Capture the cell that displays the provided text and extract its [x, y] central coordinate. 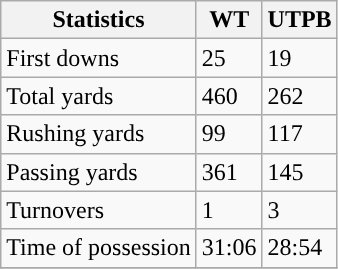
99 [229, 134]
25 [229, 58]
361 [229, 172]
145 [300, 172]
262 [300, 96]
WT [229, 20]
3 [300, 210]
Rushing yards [99, 134]
28:54 [300, 248]
Total yards [99, 96]
117 [300, 134]
UTPB [300, 20]
Turnovers [99, 210]
19 [300, 58]
Statistics [99, 20]
460 [229, 96]
31:06 [229, 248]
First downs [99, 58]
Time of possession [99, 248]
1 [229, 210]
Passing yards [99, 172]
